Return the [X, Y] coordinate for the center point of the cell that contains the specified text.  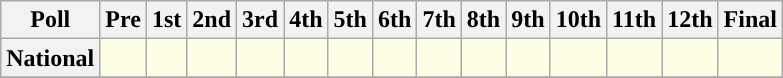
Poll [50, 20]
6th [394, 20]
8th [483, 20]
1st [166, 20]
Pre [124, 20]
National [50, 58]
11th [634, 20]
9th [528, 20]
5th [350, 20]
Final [750, 20]
2nd [212, 20]
7th [439, 20]
12th [690, 20]
3rd [260, 20]
4th [306, 20]
10th [578, 20]
